Identify which cell holds the provided text, then report its [x, y] central coordinate. 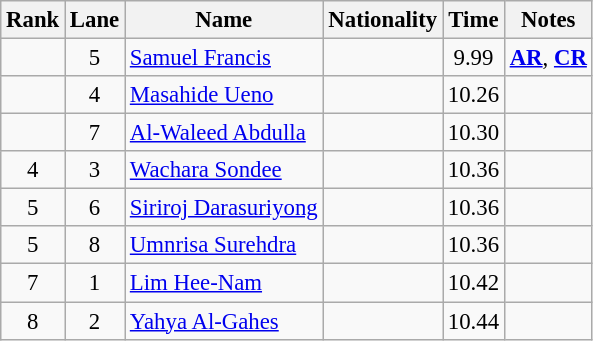
Time [473, 20]
10.44 [473, 321]
10.26 [473, 95]
9.99 [473, 58]
6 [95, 208]
Yahya Al-Gahes [224, 321]
Al-Waleed Abdulla [224, 133]
Lane [95, 20]
1 [95, 283]
Wachara Sondee [224, 170]
Siriroj Darasuriyong [224, 208]
Lim Hee-Nam [224, 283]
Nationality [382, 20]
AR, CR [548, 58]
Umnrisa Surehdra [224, 245]
Samuel Francis [224, 58]
Notes [548, 20]
10.42 [473, 283]
2 [95, 321]
10.30 [473, 133]
3 [95, 170]
Rank [33, 20]
Name [224, 20]
Masahide Ueno [224, 95]
